Return (X, Y) of the center of cell containing provided text 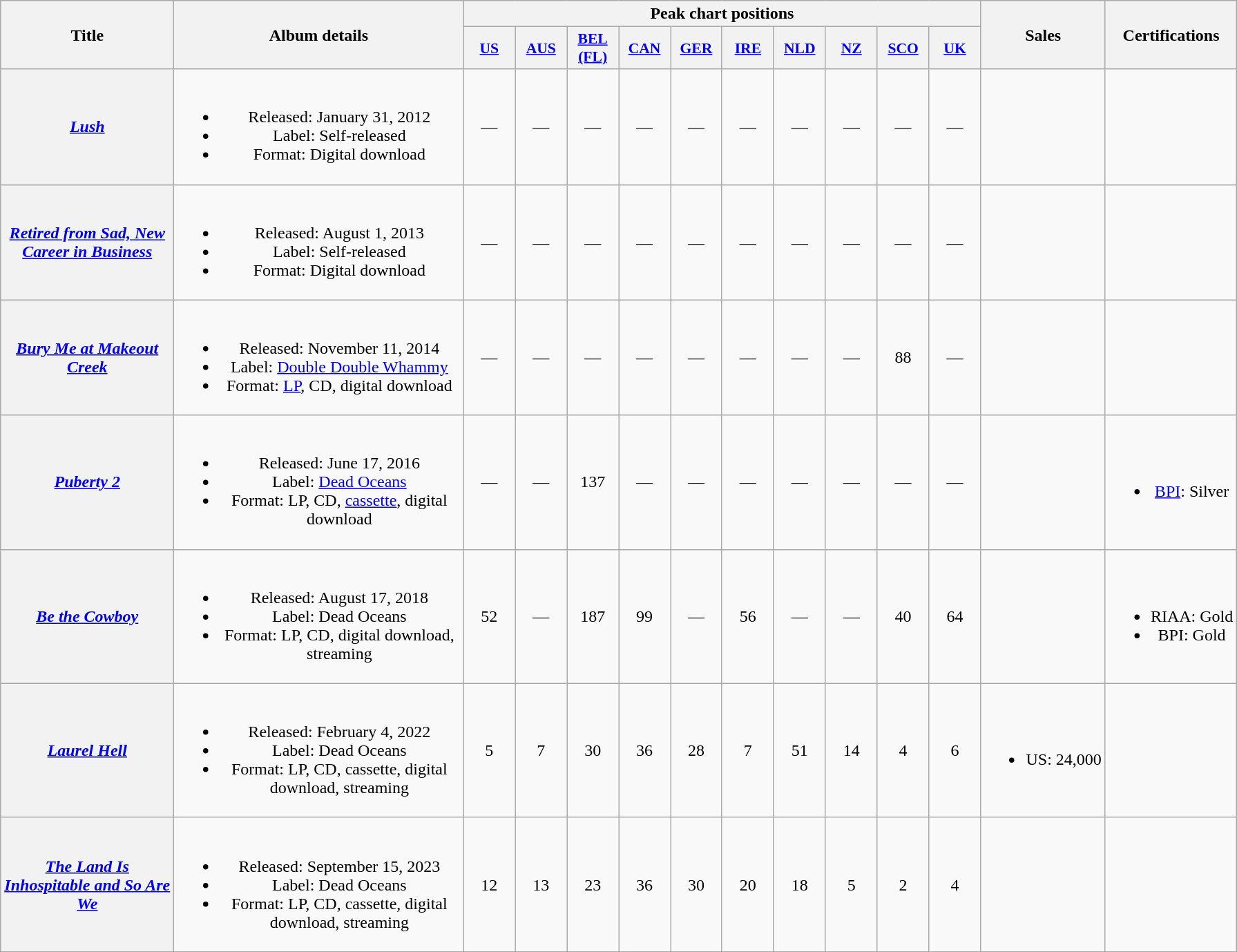
12 (489, 884)
The Land Is Inhospitable and So Are We (87, 884)
20 (747, 884)
Lush (87, 127)
187 (593, 616)
137 (593, 482)
99 (645, 616)
Released: September 15, 2023Label: Dead OceansFormat: LP, CD, cassette, digital download, streaming (319, 884)
BEL(FL) (593, 48)
NZ (851, 48)
UK (955, 48)
Bury Me at Makeout Creek (87, 358)
18 (800, 884)
Released: February 4, 2022Label: Dead OceansFormat: LP, CD, cassette, digital download, streaming (319, 750)
Title (87, 35)
Sales (1043, 35)
Released: August 17, 2018Label: Dead OceansFormat: LP, CD, digital download, streaming (319, 616)
Released: June 17, 2016Label: Dead OceansFormat: LP, CD, cassette, digital download (319, 482)
Puberty 2 (87, 482)
52 (489, 616)
AUS (541, 48)
40 (903, 616)
IRE (747, 48)
CAN (645, 48)
Album details (319, 35)
13 (541, 884)
SCO (903, 48)
Laurel Hell (87, 750)
RIAA: GoldBPI: Gold (1171, 616)
28 (696, 750)
US: 24,000 (1043, 750)
Be the Cowboy (87, 616)
Released: January 31, 2012Label: Self-releasedFormat: Digital download (319, 127)
14 (851, 750)
2 (903, 884)
56 (747, 616)
Certifications (1171, 35)
GER (696, 48)
23 (593, 884)
88 (903, 358)
64 (955, 616)
Peak chart positions (722, 14)
Retired from Sad, New Career in Business (87, 242)
51 (800, 750)
6 (955, 750)
Released: November 11, 2014Label: Double Double WhammyFormat: LP, CD, digital download (319, 358)
NLD (800, 48)
US (489, 48)
Released: August 1, 2013Label: Self-releasedFormat: Digital download (319, 242)
BPI: Silver (1171, 482)
